Capture the cell that displays the provided text and extract its [x, y] central coordinate. 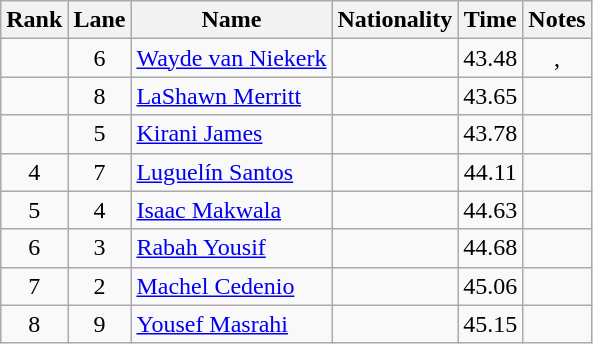
Luguelín Santos [232, 172]
Rank [34, 20]
Wayde van Niekerk [232, 58]
Yousef Masrahi [232, 324]
2 [100, 286]
43.48 [490, 58]
Notes [557, 20]
3 [100, 248]
Kirani James [232, 134]
LaShawn Merritt [232, 96]
Rabah Yousif [232, 248]
Time [490, 20]
Name [232, 20]
9 [100, 324]
43.65 [490, 96]
45.15 [490, 324]
Machel Cedenio [232, 286]
45.06 [490, 286]
44.63 [490, 210]
Nationality [395, 20]
44.68 [490, 248]
Isaac Makwala [232, 210]
, [557, 58]
Lane [100, 20]
44.11 [490, 172]
43.78 [490, 134]
